Pinpoint the cell where the given text exists, returning its (x, y) midpoint coordinate. 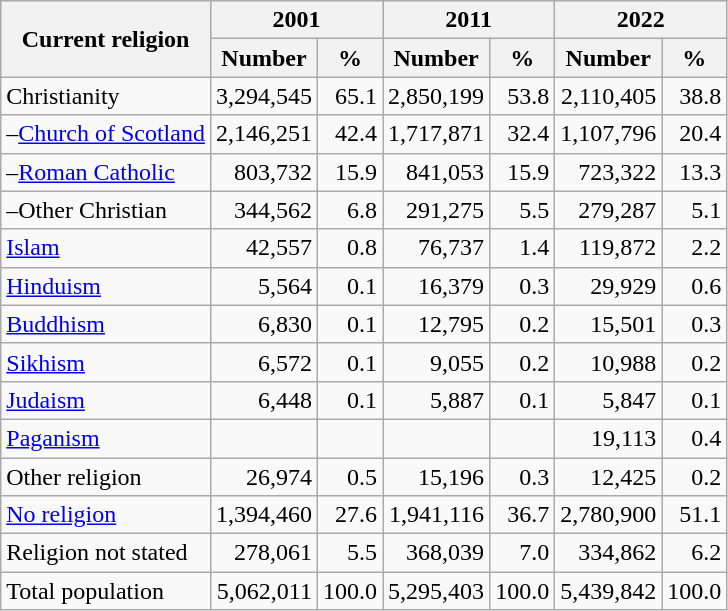
0.6 (694, 286)
334,862 (608, 553)
42,557 (264, 248)
32.4 (522, 134)
6.8 (350, 210)
2,110,405 (608, 96)
–Church of Scotland (106, 134)
1,941,116 (436, 515)
6,448 (264, 400)
12,425 (608, 477)
–Roman Catholic (106, 172)
–Other Christian (106, 210)
16,379 (436, 286)
5,847 (608, 400)
2,146,251 (264, 134)
10,988 (608, 362)
841,053 (436, 172)
53.8 (522, 96)
723,322 (608, 172)
279,287 (608, 210)
51.1 (694, 515)
291,275 (436, 210)
38.8 (694, 96)
2.2 (694, 248)
15,196 (436, 477)
278,061 (264, 553)
1,107,796 (608, 134)
368,039 (436, 553)
2,850,199 (436, 96)
6.2 (694, 553)
15,501 (608, 324)
76,737 (436, 248)
13.3 (694, 172)
No religion (106, 515)
Sikhism (106, 362)
Christianity (106, 96)
36.7 (522, 515)
65.1 (350, 96)
Paganism (106, 438)
20.4 (694, 134)
2011 (469, 20)
2022 (641, 20)
Current religion (106, 39)
5,439,842 (608, 591)
3,294,545 (264, 96)
5,062,011 (264, 591)
Buddhism (106, 324)
0.5 (350, 477)
29,929 (608, 286)
Religion not stated (106, 553)
5,295,403 (436, 591)
Total population (106, 591)
12,795 (436, 324)
Judaism (106, 400)
2,780,900 (608, 515)
Other religion (106, 477)
1,717,871 (436, 134)
0.4 (694, 438)
5,564 (264, 286)
1,394,460 (264, 515)
7.0 (522, 553)
0.8 (350, 248)
344,562 (264, 210)
803,732 (264, 172)
Islam (106, 248)
9,055 (436, 362)
Hinduism (106, 286)
6,572 (264, 362)
42.4 (350, 134)
5,887 (436, 400)
1.4 (522, 248)
6,830 (264, 324)
19,113 (608, 438)
5.1 (694, 210)
27.6 (350, 515)
2001 (296, 20)
119,872 (608, 248)
26,974 (264, 477)
